Extract the (X, Y) coordinate from the center of the cell holding the provided text.  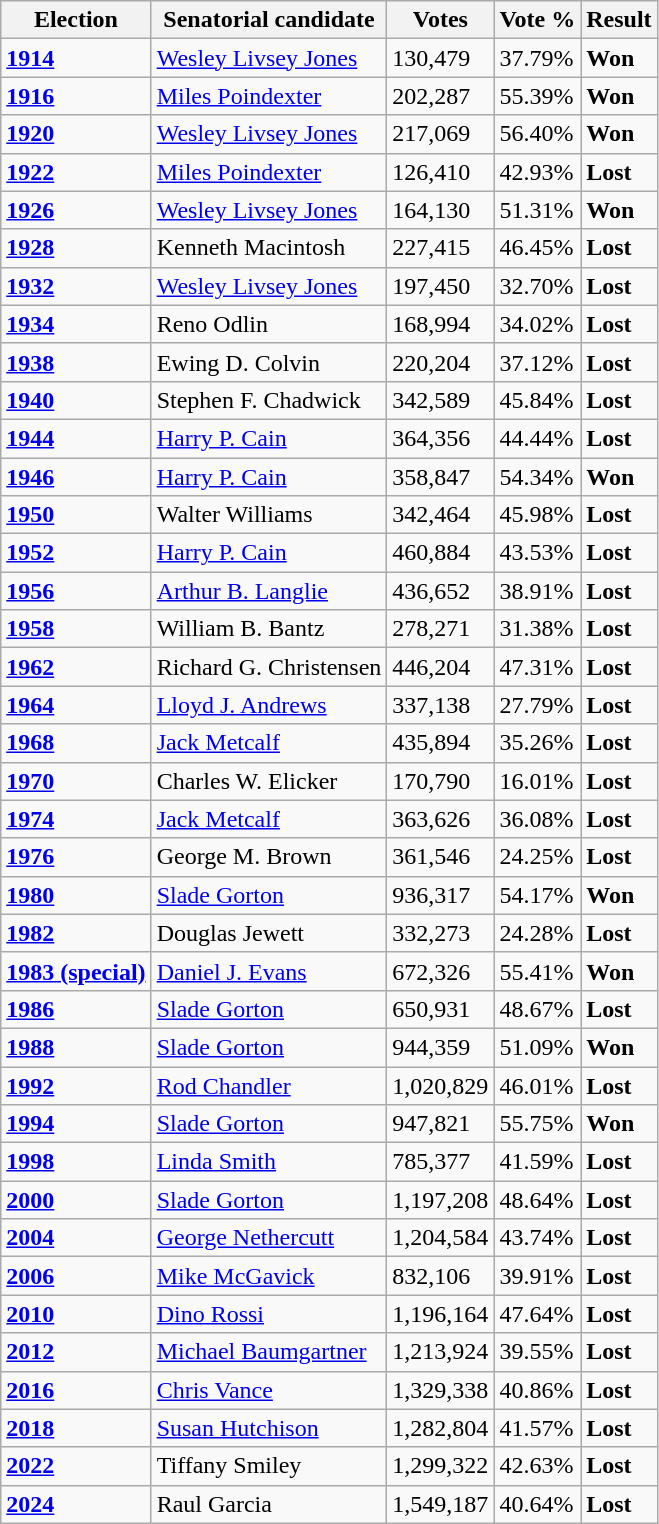
1956 (76, 591)
Mike McGavick (269, 1276)
Raul Garcia (269, 1504)
1934 (76, 324)
944,359 (440, 1047)
1946 (76, 477)
41.57% (538, 1428)
1992 (76, 1085)
1,020,829 (440, 1085)
24.25% (538, 857)
1926 (76, 210)
Stephen F. Chadwick (269, 400)
Senatorial candidate (269, 20)
Linda Smith (269, 1162)
2000 (76, 1200)
1,329,338 (440, 1390)
435,894 (440, 743)
1998 (76, 1162)
43.74% (538, 1238)
Michael Baumgartner (269, 1352)
Election (76, 20)
40.64% (538, 1504)
1,282,804 (440, 1428)
2016 (76, 1390)
1994 (76, 1124)
947,821 (440, 1124)
168,994 (440, 324)
460,884 (440, 553)
47.64% (538, 1314)
278,271 (440, 629)
37.12% (538, 362)
342,464 (440, 515)
1968 (76, 743)
45.84% (538, 400)
Result (619, 20)
46.01% (538, 1085)
35.26% (538, 743)
36.08% (538, 819)
Kenneth Macintosh (269, 248)
1916 (76, 96)
361,546 (440, 857)
342,589 (440, 400)
1970 (76, 781)
1938 (76, 362)
24.28% (538, 933)
1940 (76, 400)
Rod Chandler (269, 1085)
2004 (76, 1238)
44.44% (538, 438)
650,931 (440, 1009)
1,549,187 (440, 1504)
42.93% (538, 172)
363,626 (440, 819)
Ewing D. Colvin (269, 362)
227,415 (440, 248)
31.38% (538, 629)
1932 (76, 286)
1944 (76, 438)
1914 (76, 58)
Chris Vance (269, 1390)
1950 (76, 515)
164,130 (440, 210)
832,106 (440, 1276)
197,450 (440, 286)
202,287 (440, 96)
Walter Williams (269, 515)
48.67% (538, 1009)
37.79% (538, 58)
40.86% (538, 1390)
1982 (76, 933)
Reno Odlin (269, 324)
364,356 (440, 438)
39.55% (538, 1352)
2022 (76, 1466)
785,377 (440, 1162)
Douglas Jewett (269, 933)
332,273 (440, 933)
1,299,322 (440, 1466)
George Nethercutt (269, 1238)
Daniel J. Evans (269, 971)
51.09% (538, 1047)
Vote % (538, 20)
337,138 (440, 705)
1964 (76, 705)
1922 (76, 172)
Richard G. Christensen (269, 667)
27.79% (538, 705)
1974 (76, 819)
1962 (76, 667)
358,847 (440, 477)
38.91% (538, 591)
1976 (76, 857)
39.91% (538, 1276)
Susan Hutchison (269, 1428)
16.01% (538, 781)
51.31% (538, 210)
32.70% (538, 286)
42.63% (538, 1466)
1986 (76, 1009)
43.53% (538, 553)
936,317 (440, 895)
2018 (76, 1428)
1958 (76, 629)
1980 (76, 895)
1,204,584 (440, 1238)
1983 (special) (76, 971)
1952 (76, 553)
41.59% (538, 1162)
446,204 (440, 667)
1,197,208 (440, 1200)
126,410 (440, 172)
48.64% (538, 1200)
130,479 (440, 58)
170,790 (440, 781)
1928 (76, 248)
1,213,924 (440, 1352)
217,069 (440, 134)
672,326 (440, 971)
2010 (76, 1314)
220,204 (440, 362)
46.45% (538, 248)
Charles W. Elicker (269, 781)
34.02% (538, 324)
47.31% (538, 667)
George M. Brown (269, 857)
2012 (76, 1352)
Dino Rossi (269, 1314)
55.39% (538, 96)
55.41% (538, 971)
1988 (76, 1047)
William B. Bantz (269, 629)
54.17% (538, 895)
Votes (440, 20)
56.40% (538, 134)
54.34% (538, 477)
1920 (76, 134)
2024 (76, 1504)
1,196,164 (440, 1314)
2006 (76, 1276)
436,652 (440, 591)
Arthur B. Langlie (269, 591)
Lloyd J. Andrews (269, 705)
45.98% (538, 515)
Tiffany Smiley (269, 1466)
55.75% (538, 1124)
